Return [X, Y] of the center of cell containing provided text 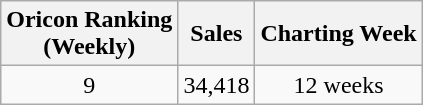
9 [90, 85]
Oricon Ranking(Weekly) [90, 34]
Charting Week [338, 34]
12 weeks [338, 85]
34,418 [216, 85]
Sales [216, 34]
